Locate the cell with the specified text and output its [X, Y] center coordinate. 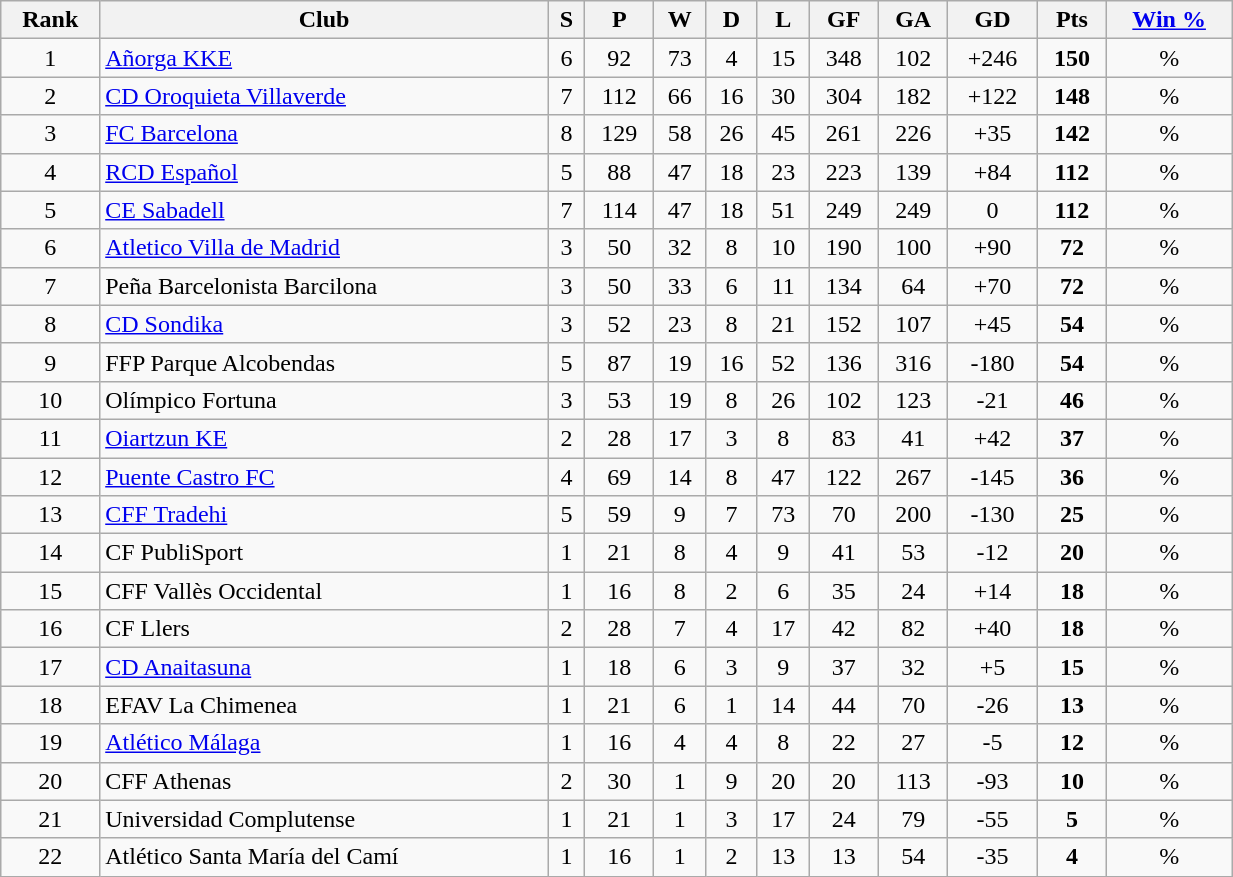
66 [680, 96]
GA [912, 20]
123 [912, 400]
CF Llers [324, 629]
P [620, 20]
58 [680, 134]
142 [1072, 134]
223 [844, 172]
CD Sondika [324, 324]
CFF Athenas [324, 781]
0 [992, 210]
Oiartzun KE [324, 438]
316 [912, 362]
64 [912, 286]
+35 [992, 134]
69 [620, 477]
348 [844, 58]
136 [844, 362]
FC Barcelona [324, 134]
129 [620, 134]
25 [1072, 515]
-5 [992, 743]
Atletico Villa de Madrid [324, 248]
44 [844, 705]
L [783, 20]
122 [844, 477]
GF [844, 20]
CD Anaitasuna [324, 667]
83 [844, 438]
-180 [992, 362]
Rank [50, 20]
35 [844, 591]
-35 [992, 857]
267 [912, 477]
152 [844, 324]
+246 [992, 58]
+122 [992, 96]
+90 [992, 248]
46 [1072, 400]
CD Oroquieta Villaverde [324, 96]
+70 [992, 286]
51 [783, 210]
+14 [992, 591]
304 [844, 96]
S [567, 20]
Universidad Complutense [324, 819]
88 [620, 172]
82 [912, 629]
RCD Español [324, 172]
+45 [992, 324]
113 [912, 781]
Win % [1170, 20]
134 [844, 286]
182 [912, 96]
114 [620, 210]
92 [620, 58]
150 [1072, 58]
-21 [992, 400]
+5 [992, 667]
W [680, 20]
Añorga KKE [324, 58]
EFAV La Chimenea [324, 705]
Olímpico Fortuna [324, 400]
FFP Parque Alcobendas [324, 362]
36 [1072, 477]
59 [620, 515]
100 [912, 248]
200 [912, 515]
42 [844, 629]
CF PubliSport [324, 553]
Pts [1072, 20]
33 [680, 286]
87 [620, 362]
Atlético Málaga [324, 743]
-130 [992, 515]
-26 [992, 705]
+84 [992, 172]
D [732, 20]
107 [912, 324]
139 [912, 172]
27 [912, 743]
-93 [992, 781]
Puente Castro FC [324, 477]
+40 [992, 629]
Atlético Santa María del Camí [324, 857]
CE Sabadell [324, 210]
+42 [992, 438]
GD [992, 20]
226 [912, 134]
79 [912, 819]
190 [844, 248]
Peña Barcelonista Barcilona [324, 286]
CFF Vallès Occidental [324, 591]
-12 [992, 553]
Club [324, 20]
-145 [992, 477]
45 [783, 134]
-55 [992, 819]
261 [844, 134]
148 [1072, 96]
CFF Tradehi [324, 515]
